Find where the given text appears and provide that cell's center as [x, y] coordinate. 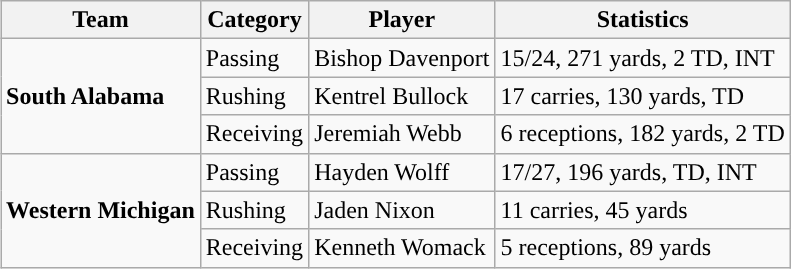
17/27, 196 yards, TD, INT [642, 172]
South Alabama [101, 96]
Bishop Davenport [402, 58]
Statistics [642, 20]
Team [101, 20]
15/24, 271 yards, 2 TD, INT [642, 58]
11 carries, 45 yards [642, 210]
6 receptions, 182 yards, 2 TD [642, 134]
5 receptions, 89 yards [642, 248]
Western Michigan [101, 210]
Jeremiah Webb [402, 134]
Player [402, 20]
Kentrel Bullock [402, 96]
17 carries, 130 yards, TD [642, 96]
Hayden Wolff [402, 172]
Kenneth Womack [402, 248]
Category [254, 20]
Jaden Nixon [402, 210]
